Return [X, Y] of the center of cell containing provided text 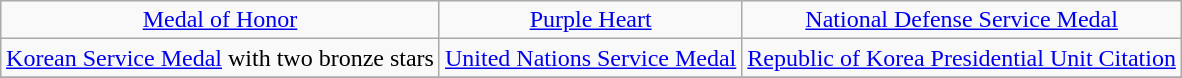
Korean Service Medal with two bronze stars [220, 58]
United Nations Service Medal [590, 58]
National Defense Service Medal [962, 20]
Purple Heart [590, 20]
Medal of Honor [220, 20]
Republic of Korea Presidential Unit Citation [962, 58]
